Locate the cell with the specified text and output its [X, Y] center coordinate. 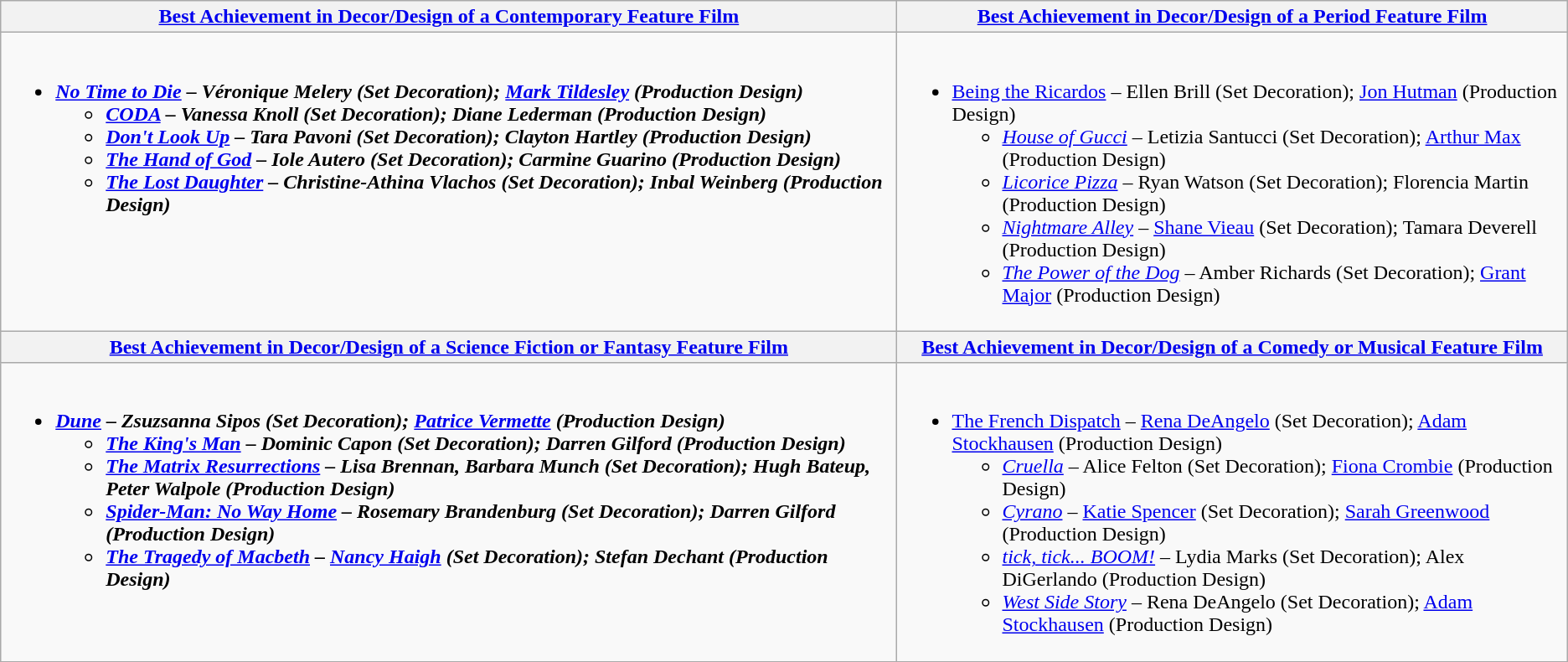
Best Achievement in Decor/Design of a Comedy or Musical Feature Film [1232, 347]
Best Achievement in Decor/Design of a Science Fiction or Fantasy Feature Film [449, 347]
Best Achievement in Decor/Design of a Period Feature Film [1232, 17]
Best Achievement in Decor/Design of a Contemporary Feature Film [449, 17]
